Extract the [X, Y] coordinate from the center of the cell holding the provided text.  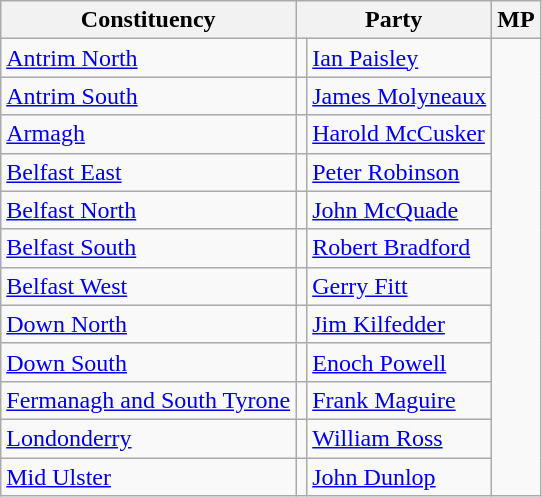
Robert Bradford [400, 248]
Mid Ulster [148, 477]
Antrim South [148, 96]
Londonderry [148, 438]
MP [516, 20]
Antrim North [148, 58]
Belfast North [148, 210]
Gerry Fitt [400, 286]
Down South [148, 362]
Belfast West [148, 286]
Down North [148, 324]
Frank Maguire [400, 400]
Jim Kilfedder [400, 324]
Fermanagh and South Tyrone [148, 400]
Peter Robinson [400, 172]
John McQuade [400, 210]
John Dunlop [400, 477]
Armagh [148, 134]
James Molyneaux [400, 96]
Harold McCusker [400, 134]
Belfast South [148, 248]
Belfast East [148, 172]
William Ross [400, 438]
Ian Paisley [400, 58]
Party [394, 20]
Constituency [148, 20]
Enoch Powell [400, 362]
